Identify which cell holds the provided text, then report its [x, y] central coordinate. 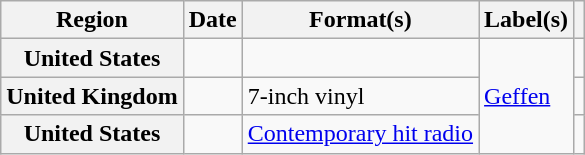
United Kingdom [92, 96]
7-inch vinyl [360, 96]
Region [92, 20]
Contemporary hit radio [360, 134]
Label(s) [526, 20]
Format(s) [360, 20]
Date [212, 20]
Geffen [526, 96]
